Find where the given text appears and provide that cell's center as [x, y] coordinate. 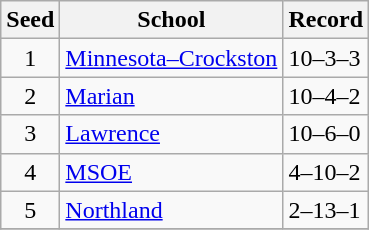
4–10–2 [326, 172]
Lawrence [172, 134]
Marian [172, 96]
Minnesota–Crockston [172, 58]
5 [30, 210]
1 [30, 58]
10–4–2 [326, 96]
2–13–1 [326, 210]
3 [30, 134]
Record [326, 20]
4 [30, 172]
10–3–3 [326, 58]
Northland [172, 210]
School [172, 20]
Seed [30, 20]
MSOE [172, 172]
10–6–0 [326, 134]
2 [30, 96]
